Return the (x, y) coordinate for the center point of the cell that contains the specified text.  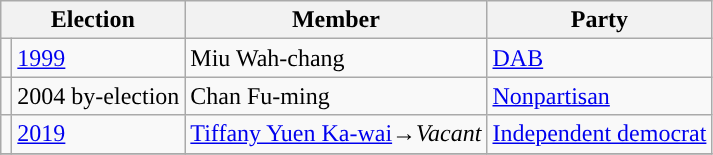
Chan Fu-ming (336, 96)
1999 (98, 58)
Tiffany Yuen Ka-wai→Vacant (336, 134)
Nonpartisan (600, 96)
2004 by-election (98, 96)
DAB (600, 58)
2019 (98, 134)
Party (600, 20)
Member (336, 20)
Independent democrat (600, 134)
Election (93, 20)
Miu Wah-chang (336, 58)
